Scan for the cell matching the given text and deliver its [x, y] coordinate at center. 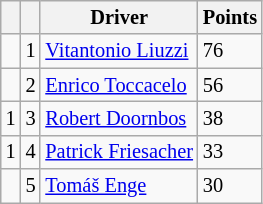
2 [31, 85]
5 [31, 186]
Enrico Toccacelo [118, 85]
Points [230, 17]
76 [230, 51]
Tomáš Enge [118, 186]
30 [230, 186]
Driver [118, 17]
3 [31, 118]
Patrick Friesacher [118, 152]
Vitantonio Liuzzi [118, 51]
56 [230, 85]
4 [31, 152]
Robert Doornbos [118, 118]
33 [230, 152]
38 [230, 118]
